From the cell containing the given text, extract its center point as [x, y] coordinate. 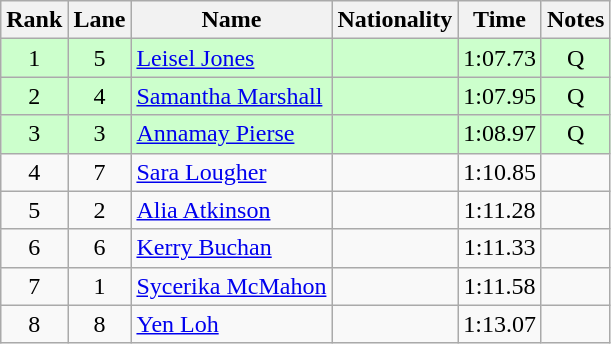
1:10.85 [500, 172]
Notes [575, 20]
Alia Atkinson [232, 210]
1:11.58 [500, 286]
Yen Loh [232, 324]
Lane [100, 20]
1:11.33 [500, 248]
1:07.95 [500, 96]
1:11.28 [500, 210]
Sara Lougher [232, 172]
Sycerika McMahon [232, 286]
1:13.07 [500, 324]
Time [500, 20]
Leisel Jones [232, 58]
Nationality [395, 20]
Samantha Marshall [232, 96]
Kerry Buchan [232, 248]
Annamay Pierse [232, 134]
Rank [34, 20]
Name [232, 20]
1:08.97 [500, 134]
1:07.73 [500, 58]
